Return the [x, y] coordinate for the center point of the cell that contains the specified text.  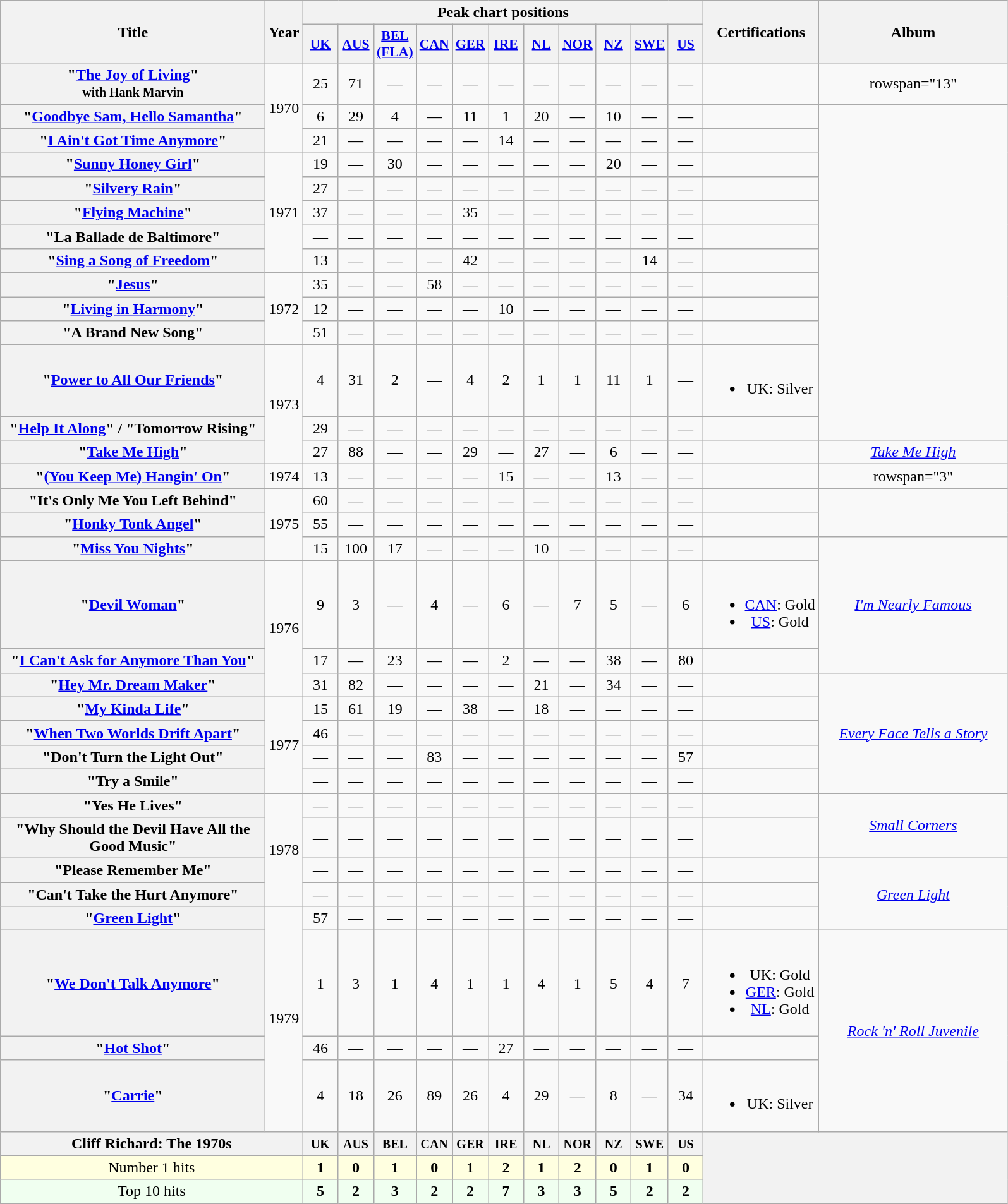
"Can't Take the Hurt Anymore" [133, 894]
"Honky Tonk Angel" [133, 524]
Album [913, 32]
"Help It Along" / "Tomorrow Rising" [133, 428]
"Silvery Rain" [133, 188]
Certifications [761, 32]
BEL (FLA) [395, 44]
55 [320, 524]
"When Two Worlds Drift Apart" [133, 733]
"Sing a Song of Freedom" [133, 260]
80 [686, 661]
"Don't Turn the Light Out" [133, 757]
"Power to All Our Friends" [133, 380]
Rock 'n' Roll Juvenile [913, 1031]
37 [320, 212]
30 [395, 164]
"My Kinda Life" [133, 709]
8 [614, 1095]
71 [356, 83]
23 [395, 661]
"We Don't Talk Anymore" [133, 983]
Year [284, 32]
"Carrie" [133, 1095]
"Take Me High" [133, 452]
"I Ain't Got Time Anymore" [133, 140]
"La Ballade de Baltimore" [133, 236]
83 [435, 757]
"I Can't Ask for Anymore Than You" [133, 661]
82 [356, 685]
BEL [395, 1143]
"Devil Woman" [133, 605]
1974 [284, 476]
"Goodbye Sam, Hello Samantha" [133, 116]
"(You Keep Me) Hangin' On" [133, 476]
"Green Light" [133, 918]
UK: GoldGER: GoldNL: Gold [761, 983]
1978 [284, 850]
1970 [284, 107]
88 [356, 452]
"Hot Shot" [133, 1048]
100 [356, 548]
1977 [284, 745]
"Jesus" [133, 284]
1975 [284, 524]
1973 [284, 404]
58 [435, 284]
1971 [284, 212]
"Yes He Lives" [133, 805]
"It's Only Me You Left Behind" [133, 500]
"Miss You Nights" [133, 548]
"Sunny Honey Girl" [133, 164]
51 [320, 333]
1976 [284, 629]
9 [320, 605]
Number 1 hits [152, 1167]
"The Joy of Living"with Hank Marvin [133, 83]
"Please Remember Me" [133, 870]
Small Corners [913, 826]
12 [320, 309]
Green Light [913, 894]
1979 [284, 1019]
Every Face Tells a Story [913, 733]
60 [320, 500]
Top 10 hits [152, 1191]
I'm Nearly Famous [913, 605]
"Living in Harmony" [133, 309]
rowspan="13" [913, 83]
"Try a Smile" [133, 781]
61 [356, 709]
25 [320, 83]
Cliff Richard: The 1970s [152, 1143]
1972 [284, 308]
"Flying Machine" [133, 212]
rowspan="3" [913, 476]
"Why Should the Devil Have All the Good Music" [133, 838]
"A Brand New Song" [133, 333]
"Hey Mr. Dream Maker" [133, 685]
Take Me High [913, 452]
Title [133, 32]
CAN: GoldUS: Gold [761, 605]
42 [470, 260]
Peak chart positions [503, 13]
89 [435, 1095]
